Find where the given text appears and provide that cell's center as (x, y) coordinate. 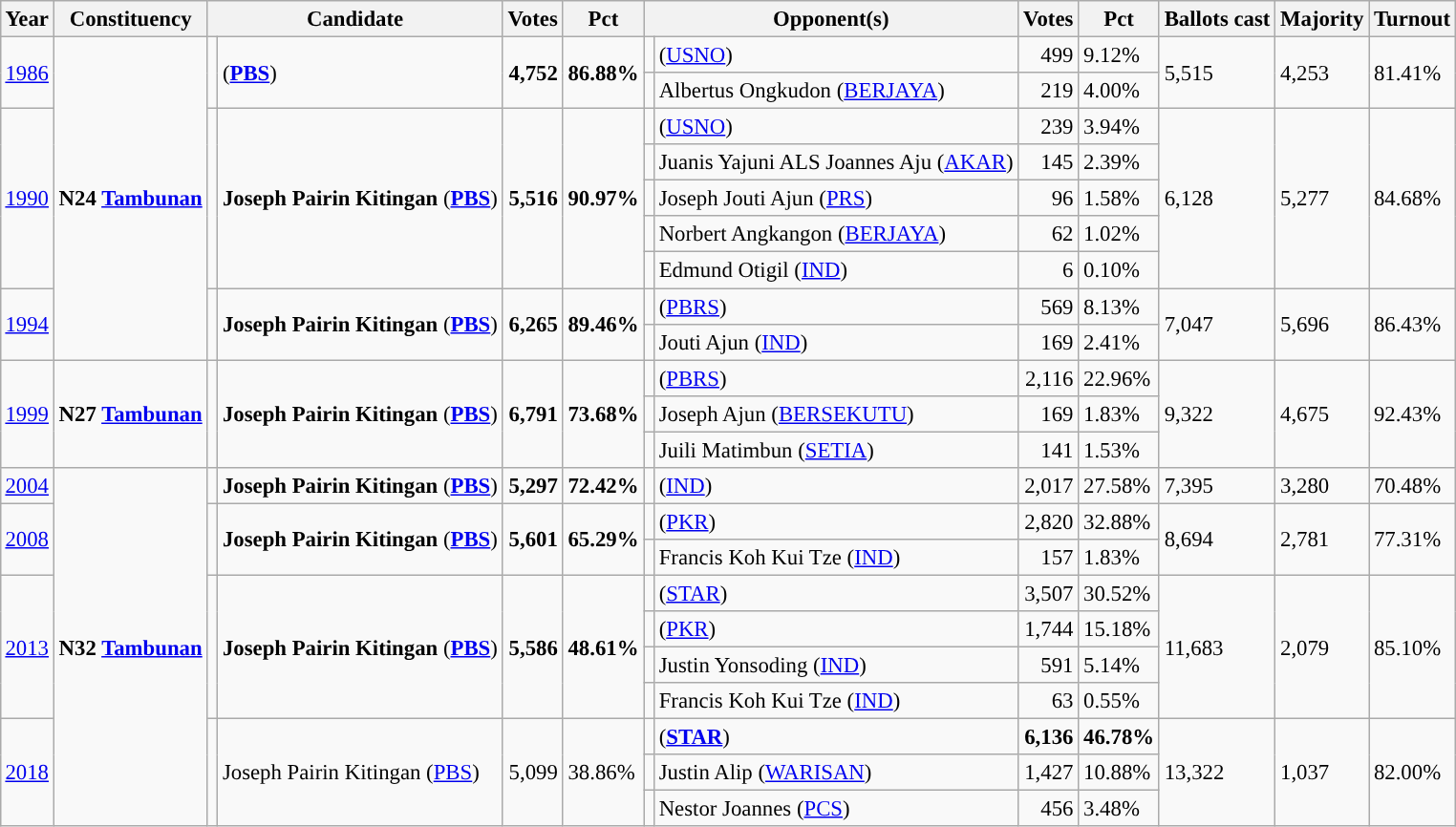
1.02% (1120, 234)
63 (1049, 701)
81.41% (1412, 73)
591 (1049, 665)
5,696 (1322, 325)
11,683 (1217, 647)
4.00% (1120, 91)
2004 (27, 485)
77.31% (1412, 539)
3,507 (1049, 593)
2018 (27, 774)
5,099 (533, 774)
6,791 (533, 414)
(PBS) (361, 73)
2,781 (1322, 539)
62 (1049, 234)
22.96% (1120, 378)
73.68% (604, 414)
2008 (27, 539)
90.97% (604, 199)
6,136 (1049, 737)
2,820 (1049, 521)
13,322 (1217, 774)
Joseph Ajun (BERSEKUTU) (835, 413)
30.52% (1120, 593)
5.14% (1120, 665)
48.61% (604, 647)
38.86% (604, 774)
N24 Tambunan (130, 198)
5,601 (533, 539)
8,694 (1217, 539)
141 (1049, 450)
Jouti Ajun (IND) (835, 342)
145 (1049, 162)
9.12% (1120, 54)
3,280 (1322, 485)
10.88% (1120, 773)
86.88% (604, 73)
84.68% (1412, 199)
1986 (27, 73)
2.41% (1120, 342)
1994 (27, 325)
4,253 (1322, 73)
6 (1049, 270)
9,322 (1217, 414)
96 (1049, 199)
7,395 (1217, 485)
1,427 (1049, 773)
Candidate (355, 19)
4,752 (533, 73)
72.42% (604, 485)
219 (1049, 91)
6,128 (1217, 199)
5,516 (533, 199)
Majority (1322, 19)
2.39% (1120, 162)
32.88% (1120, 521)
1999 (27, 414)
Turnout (1412, 19)
Opponent(s) (831, 19)
Albertus Ongkudon (BERJAYA) (835, 91)
2,017 (1049, 485)
Justin Alip (WARISAN) (835, 773)
Norbert Angkangon (BERJAYA) (835, 234)
2013 (27, 647)
82.00% (1412, 774)
85.10% (1412, 647)
Juili Matimbun (SETIA) (835, 450)
Juanis Yajuni ALS Joannes Aju (AKAR) (835, 162)
157 (1049, 558)
(IND) (835, 485)
1990 (27, 199)
Justin Yonsoding (IND) (835, 665)
Edmund Otigil (IND) (835, 270)
239 (1049, 127)
86.43% (1412, 325)
1,037 (1322, 774)
Constituency (130, 19)
3.94% (1120, 127)
Ballots cast (1217, 19)
5,277 (1322, 199)
1,744 (1049, 629)
N32 Tambunan (130, 647)
3.48% (1120, 809)
Joseph Jouti Ajun (PRS) (835, 199)
6,265 (533, 325)
456 (1049, 809)
46.78% (1120, 737)
15.18% (1120, 629)
2,079 (1322, 647)
Year (27, 19)
5,297 (533, 485)
499 (1049, 54)
5,586 (533, 647)
1.58% (1120, 199)
92.43% (1412, 414)
0.10% (1120, 270)
4,675 (1322, 414)
89.46% (604, 325)
1.53% (1120, 450)
65.29% (604, 539)
N27 Tambunan (130, 414)
Nestor Joannes (PCS) (835, 809)
5,515 (1217, 73)
70.48% (1412, 485)
0.55% (1120, 701)
27.58% (1120, 485)
2,116 (1049, 378)
8.13% (1120, 307)
569 (1049, 307)
7,047 (1217, 325)
